Search for the cell housing the specified text and yield its [X, Y] center coordinate. 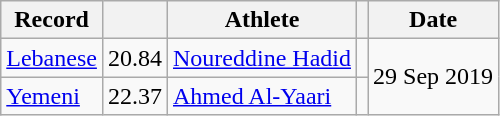
Yemeni [52, 96]
Ahmed Al-Yaari [262, 96]
Date [434, 20]
29 Sep 2019 [434, 77]
Noureddine Hadid [262, 58]
20.84 [134, 58]
Record [52, 20]
Athlete [262, 20]
22.37 [134, 96]
Lebanese [52, 58]
